Output the [x, y] coordinate of the center of the cell containing the given text.  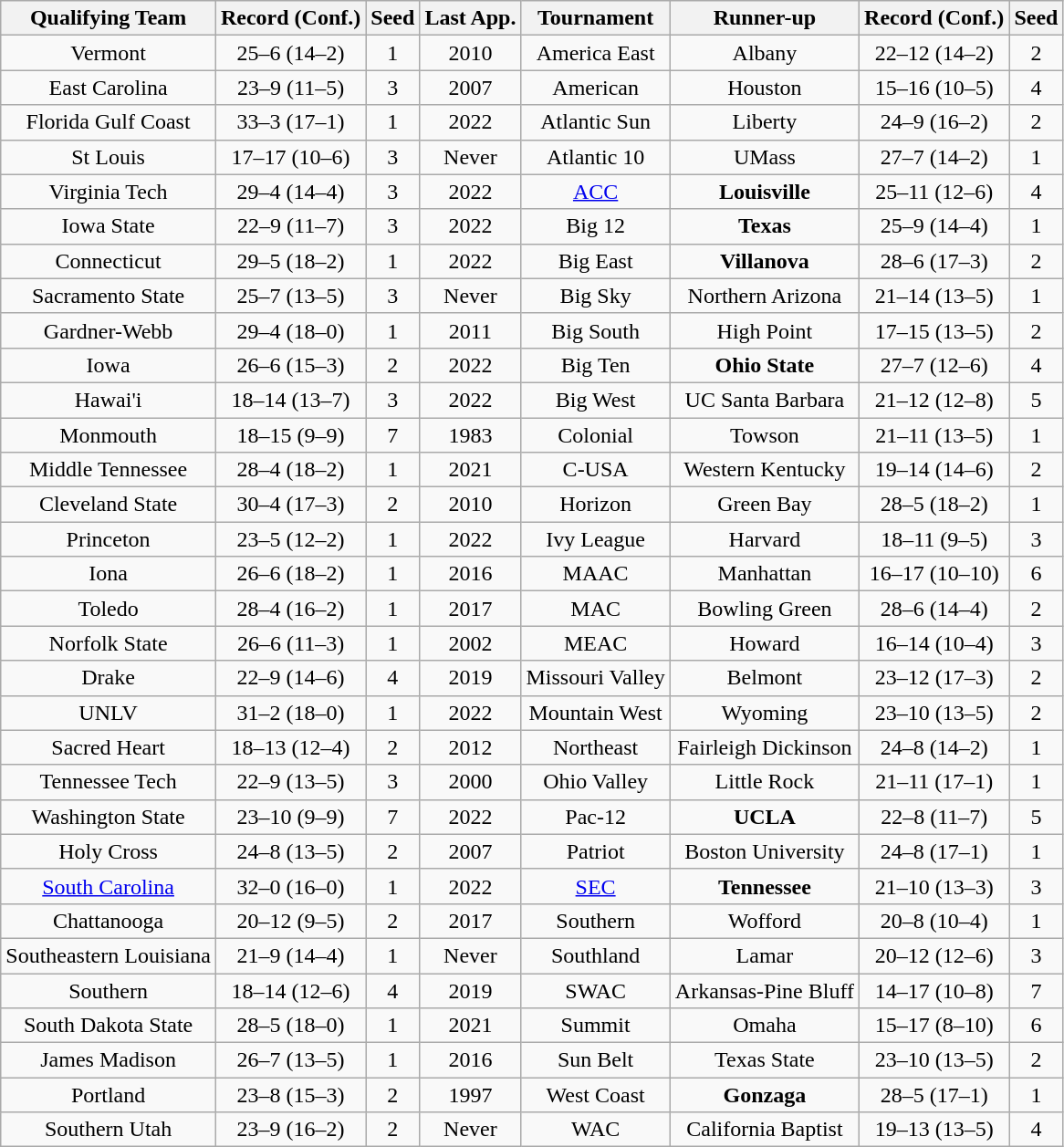
27–7 (12–6) [934, 365]
24–8 (17–1) [934, 851]
Howard [765, 643]
South Carolina [109, 886]
ACC [595, 192]
MAAC [595, 574]
25–11 (12–6) [934, 192]
20–12 (9–5) [290, 921]
20–8 (10–4) [934, 921]
Washington State [109, 817]
Sun Belt [595, 1060]
America East [595, 53]
28–5 (17–1) [934, 1095]
17–15 (13–5) [934, 330]
23–5 (12–2) [290, 539]
Belmont [765, 678]
Patriot [595, 851]
Vermont [109, 53]
28–4 (16–2) [290, 609]
18–14 (13–7) [290, 400]
Northeast [595, 747]
Ohio Valley [595, 782]
19–13 (13–5) [934, 1130]
Princeton [109, 539]
28–6 (14–4) [934, 609]
Runner-up [765, 18]
26–6 (15–3) [290, 365]
21–9 (14–4) [290, 955]
Bowling Green [765, 609]
Big 12 [595, 226]
MEAC [595, 643]
26–6 (11–3) [290, 643]
2002 [471, 643]
Fairleigh Dickinson [765, 747]
Southland [595, 955]
Big South [595, 330]
Boston University [765, 851]
Green Bay [765, 505]
2012 [471, 747]
Texas State [765, 1060]
29–4 (14–4) [290, 192]
26–6 (18–2) [290, 574]
Connecticut [109, 261]
23–10 (9–9) [290, 817]
Texas [765, 226]
16–14 (10–4) [934, 643]
28–4 (18–2) [290, 470]
25–6 (14–2) [290, 53]
Summit [595, 1026]
Tennessee Tech [109, 782]
Hawai'i [109, 400]
1983 [471, 435]
Lamar [765, 955]
Western Kentucky [765, 470]
Towson [765, 435]
Tournament [595, 18]
17–17 (10–6) [290, 157]
22–9 (13–5) [290, 782]
Cleveland State [109, 505]
UC Santa Barbara [765, 400]
South Dakota State [109, 1026]
20–12 (12–6) [934, 955]
28–5 (18–0) [290, 1026]
25–9 (14–4) [934, 226]
SEC [595, 886]
27–7 (14–2) [934, 157]
Toledo [109, 609]
Louisville [765, 192]
Ohio State [765, 365]
UCLA [765, 817]
18–11 (9–5) [934, 539]
St Louis [109, 157]
22–8 (11–7) [934, 817]
Middle Tennessee [109, 470]
Arkansas-Pine Bluff [765, 990]
Monmouth [109, 435]
Mountain West [595, 713]
Little Rock [765, 782]
Norfolk State [109, 643]
2000 [471, 782]
22–9 (11–7) [290, 226]
Big Sky [595, 296]
Colonial [595, 435]
Wofford [765, 921]
23–9 (11–5) [290, 88]
James Madison [109, 1060]
Pac-12 [595, 817]
Villanova [765, 261]
Qualifying Team [109, 18]
Manhattan [765, 574]
High Point [765, 330]
1997 [471, 1095]
31–2 (18–0) [290, 713]
15–16 (10–5) [934, 88]
21–10 (13–3) [934, 886]
UNLV [109, 713]
Sacred Heart [109, 747]
WAC [595, 1130]
Gardner-Webb [109, 330]
California Baptist [765, 1130]
Harvard [765, 539]
Southeastern Louisiana [109, 955]
Iowa [109, 365]
Holy Cross [109, 851]
Missouri Valley [595, 678]
14–17 (10–8) [934, 990]
21–14 (13–5) [934, 296]
18–15 (9–9) [290, 435]
Iowa State [109, 226]
West Coast [595, 1095]
28–6 (17–3) [934, 261]
Portland [109, 1095]
23–12 (17–3) [934, 678]
26–7 (13–5) [290, 1060]
2011 [471, 330]
Northern Arizona [765, 296]
MAC [595, 609]
Liberty [765, 122]
C-USA [595, 470]
Iona [109, 574]
21–11 (13–5) [934, 435]
Wyoming [765, 713]
18–14 (12–6) [290, 990]
23–8 (15–3) [290, 1095]
Big West [595, 400]
Big Ten [595, 365]
Last App. [471, 18]
25–7 (13–5) [290, 296]
29–4 (18–0) [290, 330]
Florida Gulf Coast [109, 122]
15–17 (8–10) [934, 1026]
24–8 (14–2) [934, 747]
Drake [109, 678]
22–12 (14–2) [934, 53]
Atlantic Sun [595, 122]
33–3 (17–1) [290, 122]
Virginia Tech [109, 192]
29–5 (18–2) [290, 261]
Chattanooga [109, 921]
Gonzaga [765, 1095]
East Carolina [109, 88]
28–5 (18–2) [934, 505]
Big East [595, 261]
Southern Utah [109, 1130]
American [595, 88]
19–14 (14–6) [934, 470]
Horizon [595, 505]
SWAC [595, 990]
Atlantic 10 [595, 157]
16–17 (10–10) [934, 574]
32–0 (16–0) [290, 886]
Tennessee [765, 886]
Omaha [765, 1026]
Ivy League [595, 539]
Sacramento State [109, 296]
Albany [765, 53]
21–11 (17–1) [934, 782]
23–9 (16–2) [290, 1130]
30–4 (17–3) [290, 505]
22–9 (14–6) [290, 678]
24–9 (16–2) [934, 122]
18–13 (12–4) [290, 747]
Houston [765, 88]
UMass [765, 157]
24–8 (13–5) [290, 851]
21–12 (12–8) [934, 400]
